Find where the given text appears and provide that cell's center as [X, Y] coordinate. 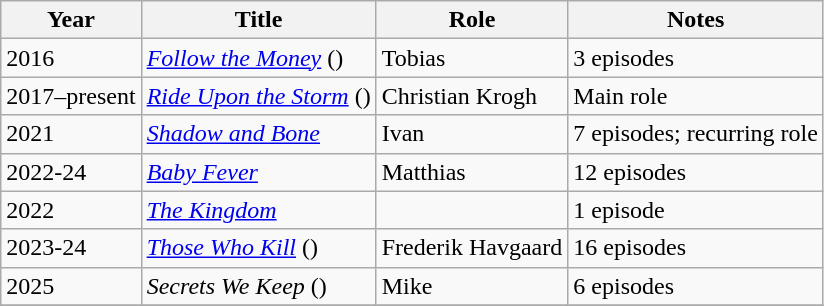
Ivan [472, 134]
Ride Upon the Storm () [258, 96]
Baby Fever [258, 172]
2016 [71, 58]
Mike [472, 286]
Shadow and Bone [258, 134]
2022-24 [71, 172]
2017–present [71, 96]
Year [71, 20]
2023-24 [71, 248]
Main role [696, 96]
Role [472, 20]
3 episodes [696, 58]
2021 [71, 134]
6 episodes [696, 286]
Christian Krogh [472, 96]
Those Who Kill () [258, 248]
Title [258, 20]
1 episode [696, 210]
16 episodes [696, 248]
Matthias [472, 172]
2025 [71, 286]
Tobias [472, 58]
7 episodes; recurring role [696, 134]
The Kingdom [258, 210]
Frederik Havgaard [472, 248]
Secrets We Keep () [258, 286]
12 episodes [696, 172]
Follow the Money () [258, 58]
Notes [696, 20]
2022 [71, 210]
